Pinpoint the cell where the given text exists, returning its [x, y] midpoint coordinate. 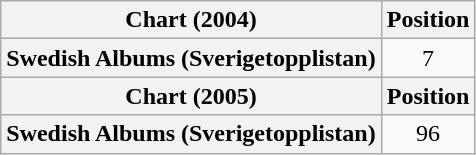
Chart (2004) [191, 20]
7 [428, 58]
96 [428, 134]
Chart (2005) [191, 96]
